From the cell containing the given text, extract its center point as (X, Y) coordinate. 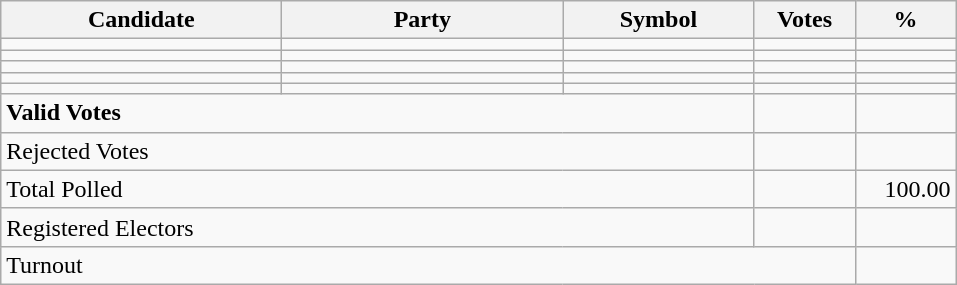
Candidate (142, 20)
Party (422, 20)
% (906, 20)
Votes (804, 20)
100.00 (906, 189)
Turnout (428, 265)
Valid Votes (378, 113)
Registered Electors (378, 227)
Symbol (658, 20)
Rejected Votes (378, 151)
Total Polled (378, 189)
